From the cell containing the given text, extract its center point as (X, Y) coordinate. 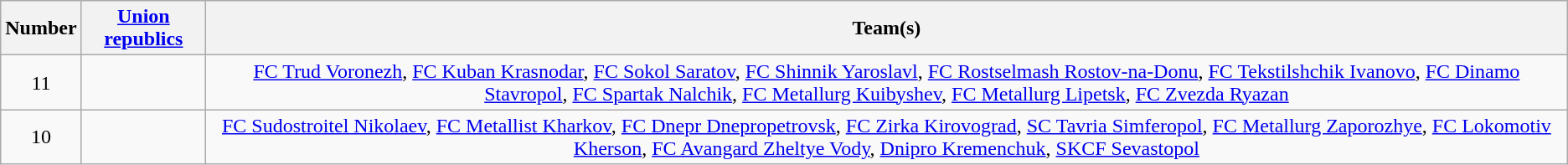
10 (41, 137)
11 (41, 82)
Union republics (143, 28)
Team(s) (887, 28)
Number (41, 28)
